Capture the cell that displays the provided text and extract its [x, y] central coordinate. 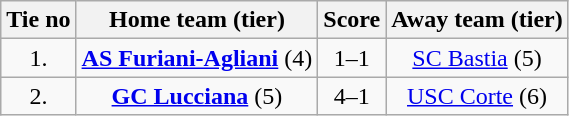
Score [352, 20]
Away team (tier) [478, 20]
SC Bastia (5) [478, 58]
Home team (tier) [197, 20]
2. [38, 96]
4–1 [352, 96]
1–1 [352, 58]
1. [38, 58]
AS Furiani-Agliani (4) [197, 58]
Tie no [38, 20]
GC Lucciana (5) [197, 96]
USC Corte (6) [478, 96]
